Scan for the cell matching the given text and deliver its [x, y] coordinate at center. 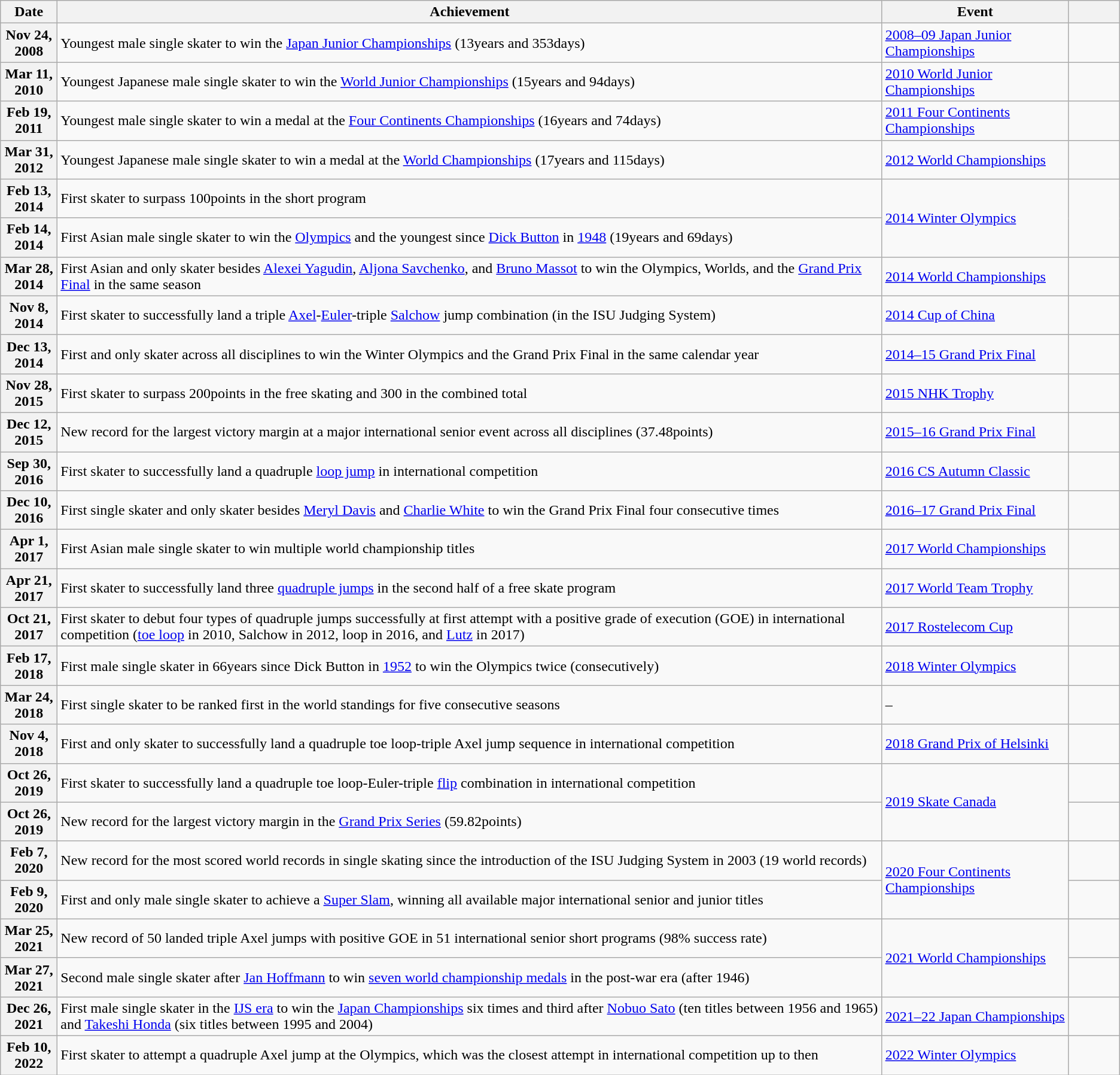
Mar 28, 2014 [29, 277]
2021–22 Japan Championships [975, 1016]
Feb 13, 2014 [29, 199]
Mar 27, 2021 [29, 977]
Nov 8, 2014 [29, 315]
First skater to attempt a quadruple Axel jump at the Olympics, which was the closest attempt in international competition up to then [470, 1055]
2021 World Championships [975, 958]
2017 World Championships [975, 549]
Youngest Japanese male single skater to win a medal at the World Championships (17years and 115days) [470, 159]
First and only skater across all disciplines to win the Winter Olympics and the Grand Prix Final in the same calendar year [470, 354]
Date [29, 12]
First skater to successfully land a quadruple loop jump in international competition [470, 470]
Mar 31, 2012 [29, 159]
– [975, 705]
2016–17 Grand Prix Final [975, 510]
Apr 1, 2017 [29, 549]
Second male single skater after Jan Hoffmann to win seven world championship medals in the post-war era (after 1946) [470, 977]
First single skater to be ranked first in the world standings for five consecutive seasons [470, 705]
2018 Winter Olympics [975, 666]
Dec 26, 2021 [29, 1016]
Mar 25, 2021 [29, 939]
New record for the largest victory margin in the Grand Prix Series (59.82points) [470, 821]
Youngest male single skater to win the Japan Junior Championships (13years and 353days) [470, 43]
New record for the most scored world records in single skating since the introduction of the ISU Judging System in 2003 (19 world records) [470, 861]
2010 World Junior Championships [975, 81]
First and only male single skater to achieve a Super Slam, winning all available major international senior and junior titles [470, 899]
2014 Cup of China [975, 315]
Dec 13, 2014 [29, 354]
Mar 24, 2018 [29, 705]
Sep 30, 2016 [29, 470]
First skater to surpass 200points in the free skating and 300 in the combined total [470, 393]
Nov 28, 2015 [29, 393]
Feb 9, 2020 [29, 899]
Event [975, 12]
Youngest Japanese male single skater to win the World Junior Championships (15years and 94days) [470, 81]
2018 Grand Prix of Helsinki [975, 743]
Feb 10, 2022 [29, 1055]
First skater to surpass 100points in the short program [470, 199]
First skater to successfully land a quadruple toe loop-Euler-triple flip combination in international competition [470, 783]
First male single skater in 66years since Dick Button in 1952 to win the Olympics twice (consecutively) [470, 666]
2012 World Championships [975, 159]
2019 Skate Canada [975, 802]
First Asian male single skater to win the Olympics and the youngest since Dick Button in 1948 (19years and 69days) [470, 237]
2017 World Team Trophy [975, 588]
Nov 24, 2008 [29, 43]
First skater to successfully land three quadruple jumps in the second half of a free skate program [470, 588]
First Asian male single skater to win multiple world championship titles [470, 549]
Youngest male single skater to win a medal at the Four Continents Championships (16years and 74days) [470, 121]
First skater to successfully land a triple Axel-Euler-triple Salchow jump combination (in the ISU Judging System) [470, 315]
2022 Winter Olympics [975, 1055]
Oct 21, 2017 [29, 627]
First and only skater to successfully land a quadruple toe loop-triple Axel jump sequence in international competition [470, 743]
2011 Four Continents Championships [975, 121]
Nov 4, 2018 [29, 743]
2015 NHK Trophy [975, 393]
New record of 50 landed triple Axel jumps with positive GOE in 51 international senior short programs (98% success rate) [470, 939]
Feb 19, 2011 [29, 121]
2015–16 Grand Prix Final [975, 432]
2016 CS Autumn Classic [975, 470]
2014 World Championships [975, 277]
Dec 12, 2015 [29, 432]
Achievement [470, 12]
First single skater and only skater besides Meryl Davis and Charlie White to win the Grand Prix Final four consecutive times [470, 510]
Mar 11, 2010 [29, 81]
2020 Four Continents Championships [975, 880]
2017 Rostelecom Cup [975, 627]
Feb 7, 2020 [29, 861]
2014 Winter Olympics [975, 218]
Apr 21, 2017 [29, 588]
Feb 14, 2014 [29, 237]
2014–15 Grand Prix Final [975, 354]
Feb 17, 2018 [29, 666]
2008–09 Japan Junior Championships [975, 43]
Dec 10, 2016 [29, 510]
New record for the largest victory margin at a major international senior event across all disciplines (37.48points) [470, 432]
